Find where the given text appears and provide that cell's center as (x, y) coordinate. 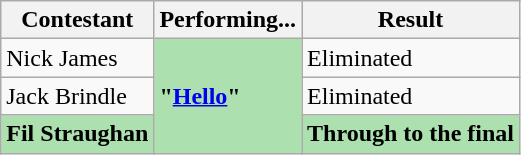
Jack Brindle (78, 96)
Nick James (78, 58)
"Hello" (228, 96)
Fil Straughan (78, 134)
Performing... (228, 20)
Contestant (78, 20)
Through to the final (411, 134)
Result (411, 20)
